Capture the cell that displays the provided text and extract its (X, Y) central coordinate. 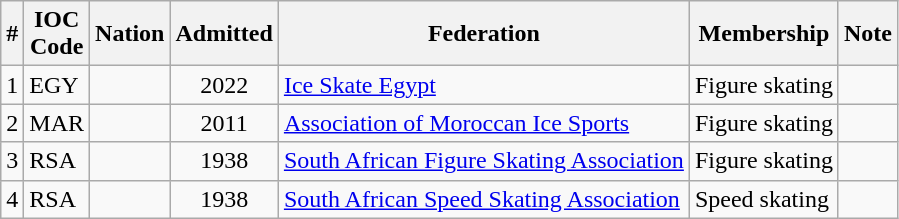
2011 (224, 123)
IOC Code (57, 34)
2 (12, 123)
MAR (57, 123)
Admitted (224, 34)
1 (12, 85)
# (12, 34)
Nation (130, 34)
4 (12, 199)
3 (12, 161)
Ice Skate Egypt (484, 85)
Membership (764, 34)
Speed skating (764, 199)
EGY (57, 85)
2022 (224, 85)
Note (868, 34)
South African Speed Skating Association (484, 199)
Federation (484, 34)
Association of Moroccan Ice Sports (484, 123)
South African Figure Skating Association (484, 161)
